Identify which cell holds the provided text, then report its (X, Y) central coordinate. 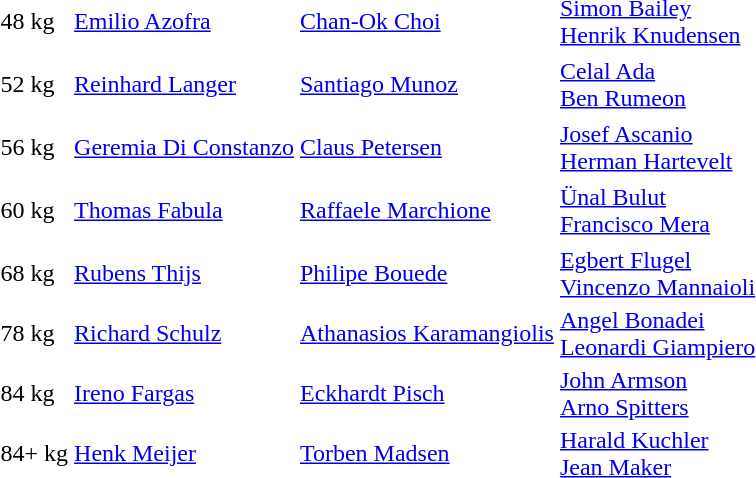
Celal Ada Ben Rumeon (657, 84)
Rubens Thijs (184, 274)
Josef Ascanio Herman Hartevelt (657, 148)
Raffaele Marchione (426, 210)
Ireno Fargas (184, 394)
Santiago Munoz (426, 84)
Philipe Bouede (426, 274)
Egbert Flugel Vincenzo Mannaioli (657, 274)
Thomas Fabula (184, 210)
Richard Schulz (184, 334)
Ünal Bulut Francisco Mera (657, 210)
John Armson Arno Spitters (657, 394)
Athanasios Karamangiolis (426, 334)
Angel Bonadei Leonardi Giampiero (657, 334)
Geremia Di Constanzo (184, 148)
Claus Petersen (426, 148)
Reinhard Langer (184, 84)
Eckhardt Pisch (426, 394)
